Provide the [x, y] coordinate of the cell's center where the given text is located.  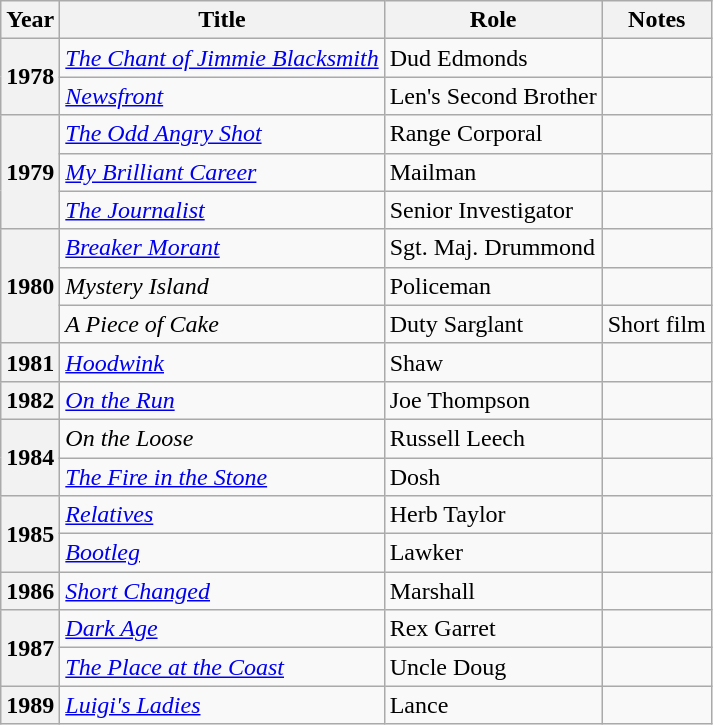
Lawker [493, 553]
A Piece of Cake [222, 324]
Rex Garret [493, 629]
Bootleg [222, 553]
On the Loose [222, 438]
1987 [30, 648]
Marshall [493, 591]
1986 [30, 591]
Lance [493, 705]
1981 [30, 362]
Shaw [493, 362]
1982 [30, 400]
Year [30, 20]
Russell Leech [493, 438]
Short Changed [222, 591]
Uncle Doug [493, 667]
Newsfront [222, 96]
The Chant of Jimmie Blacksmith [222, 58]
Herb Taylor [493, 515]
1984 [30, 457]
Dark Age [222, 629]
Relatives [222, 515]
Senior Investigator [493, 210]
Breaker Morant [222, 248]
1989 [30, 705]
Dud Edmonds [493, 58]
Range Corporal [493, 134]
Sgt. Maj. Drummond [493, 248]
Len's Second Brother [493, 96]
Mailman [493, 172]
Title [222, 20]
Policeman [493, 286]
Role [493, 20]
1979 [30, 172]
1978 [30, 77]
Joe Thompson [493, 400]
The Fire in the Stone [222, 477]
Luigi's Ladies [222, 705]
On the Run [222, 400]
Short film [656, 324]
Mystery Island [222, 286]
Duty Sarglant [493, 324]
1985 [30, 534]
My Brilliant Career [222, 172]
1980 [30, 286]
Hoodwink [222, 362]
The Journalist [222, 210]
The Place at the Coast [222, 667]
The Odd Angry Shot [222, 134]
Notes [656, 20]
Dosh [493, 477]
